For the text-containing cell, return its midpoint in (x, y) coordinate format. 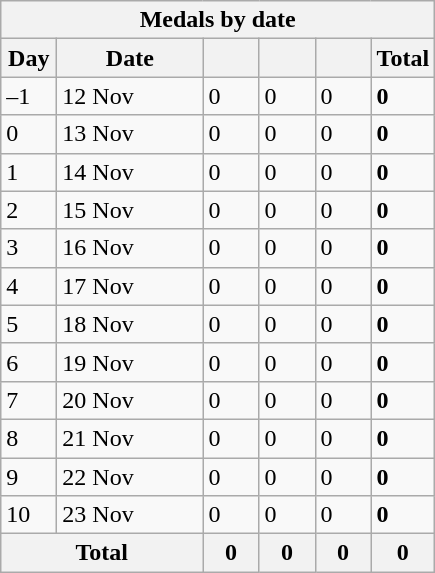
9 (29, 477)
8 (29, 438)
22 Nov (130, 477)
Date (130, 58)
19 Nov (130, 362)
1 (29, 172)
15 Nov (130, 210)
18 Nov (130, 324)
13 Nov (130, 134)
12 Nov (130, 96)
6 (29, 362)
10 (29, 515)
16 Nov (130, 248)
4 (29, 286)
2 (29, 210)
23 Nov (130, 515)
–1 (29, 96)
Day (29, 58)
20 Nov (130, 400)
Medals by date (218, 20)
3 (29, 248)
14 Nov (130, 172)
7 (29, 400)
5 (29, 324)
17 Nov (130, 286)
21 Nov (130, 438)
